Provide the (x, y) coordinate of the cell's center where the given text is located.  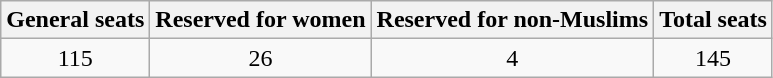
26 (260, 58)
115 (76, 58)
Total seats (714, 20)
145 (714, 58)
Reserved for non-Muslims (512, 20)
4 (512, 58)
Reserved for women (260, 20)
General seats (76, 20)
